Determine the [x, y] coordinate at the center of the cell enclosing the given text.  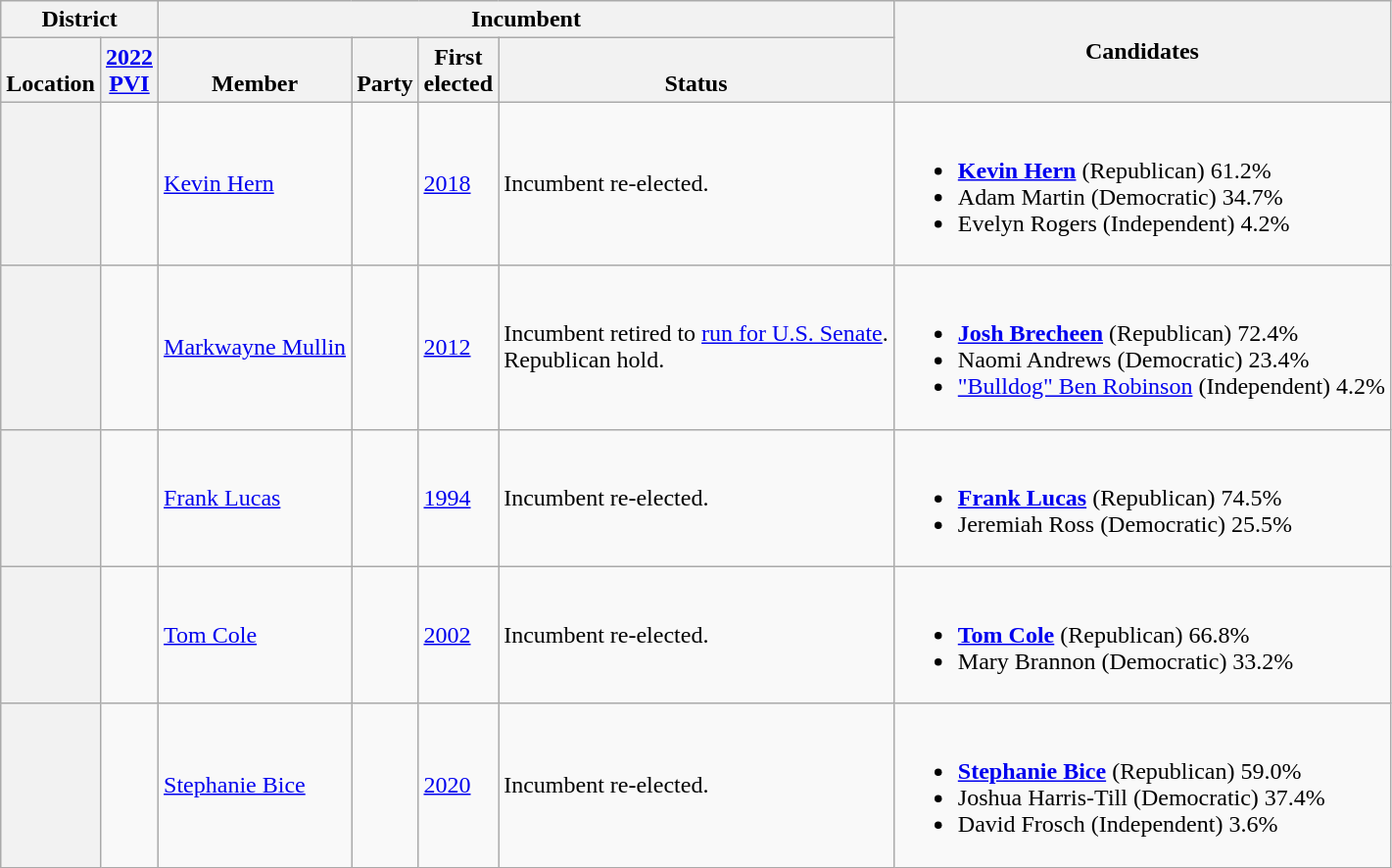
2018 [458, 184]
Status [696, 71]
Incumbent [527, 20]
Member [255, 71]
Tom Cole (Republican) 66.8%Mary Brannon (Democratic) 33.2% [1142, 635]
Kevin Hern [255, 184]
Stephanie Bice (Republican) 59.0%Joshua Harris-Till (Democratic) 37.4%David Frosch (Independent) 3.6% [1142, 786]
Incumbent retired to run for U.S. Senate.Republican hold. [696, 347]
Party [385, 71]
2002 [458, 635]
Kevin Hern (Republican) 61.2%Adam Martin (Democratic) 34.7%Evelyn Rogers (Independent) 4.2% [1142, 184]
1994 [458, 498]
2012 [458, 347]
Candidates [1142, 51]
Markwayne Mullin [255, 347]
District [80, 20]
2020 [458, 786]
2022PVI [129, 71]
Josh Brecheen (Republican) 72.4%Naomi Andrews (Democratic) 23.4%"Bulldog" Ben Robinson (Independent) 4.2% [1142, 347]
Tom Cole [255, 635]
Frank Lucas [255, 498]
Frank Lucas (Republican) 74.5%Jeremiah Ross (Democratic) 25.5% [1142, 498]
Firstelected [458, 71]
Location [51, 71]
Stephanie Bice [255, 786]
